Find where the given text appears and provide that cell's center as (X, Y) coordinate. 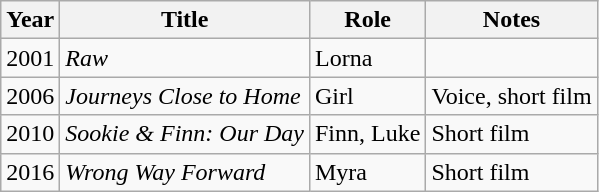
Title (185, 20)
Raw (185, 58)
Year (30, 20)
Voice, short film (512, 96)
Lorna (367, 58)
Role (367, 20)
2001 (30, 58)
Sookie & Finn: Our Day (185, 134)
Notes (512, 20)
2006 (30, 96)
Girl (367, 96)
Wrong Way Forward (185, 172)
2016 (30, 172)
Journeys Close to Home (185, 96)
Finn, Luke (367, 134)
Myra (367, 172)
2010 (30, 134)
